Provide the (X, Y) coordinate of the cell's center where the given text is located.  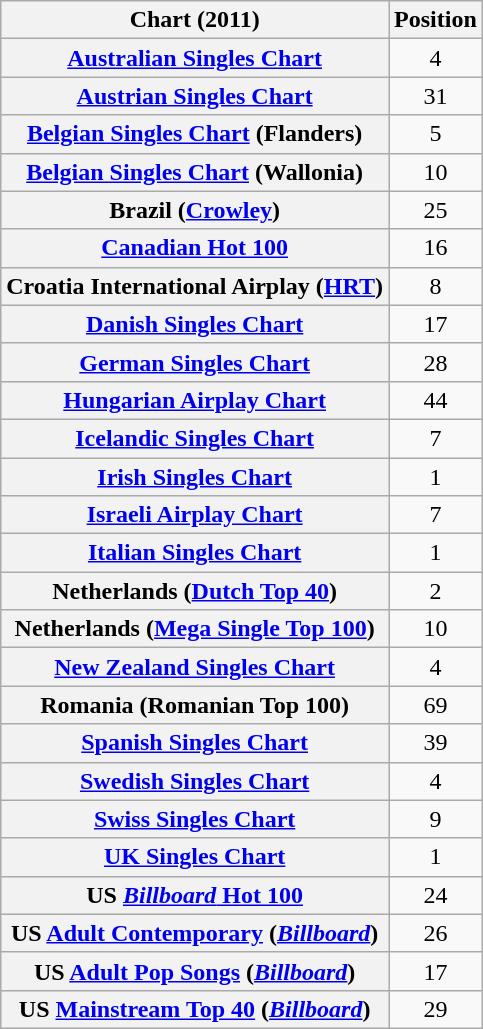
Danish Singles Chart (195, 324)
44 (436, 400)
28 (436, 362)
Canadian Hot 100 (195, 248)
Israeli Airplay Chart (195, 515)
24 (436, 895)
US Billboard Hot 100 (195, 895)
Belgian Singles Chart (Flanders) (195, 134)
25 (436, 210)
Chart (2011) (195, 20)
Romania (Romanian Top 100) (195, 705)
2 (436, 591)
Croatia International Airplay (HRT) (195, 286)
Australian Singles Chart (195, 58)
39 (436, 743)
29 (436, 1009)
US Mainstream Top 40 (Billboard) (195, 1009)
German Singles Chart (195, 362)
Swedish Singles Chart (195, 781)
16 (436, 248)
Austrian Singles Chart (195, 96)
New Zealand Singles Chart (195, 667)
5 (436, 134)
Brazil (Crowley) (195, 210)
Swiss Singles Chart (195, 819)
8 (436, 286)
Belgian Singles Chart (Wallonia) (195, 172)
US Adult Contemporary (Billboard) (195, 933)
31 (436, 96)
69 (436, 705)
Netherlands (Mega Single Top 100) (195, 629)
Irish Singles Chart (195, 477)
Hungarian Airplay Chart (195, 400)
Position (436, 20)
26 (436, 933)
Icelandic Singles Chart (195, 438)
Netherlands (Dutch Top 40) (195, 591)
9 (436, 819)
Spanish Singles Chart (195, 743)
Italian Singles Chart (195, 553)
UK Singles Chart (195, 857)
US Adult Pop Songs (Billboard) (195, 971)
